Extract the (X, Y) coordinate from the center of the cell holding the provided text.  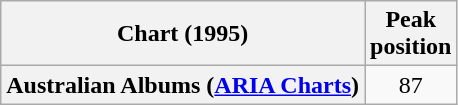
Australian Albums (ARIA Charts) (183, 85)
87 (411, 85)
Peakposition (411, 34)
Chart (1995) (183, 34)
